From the cell containing the given text, extract its center point as (X, Y) coordinate. 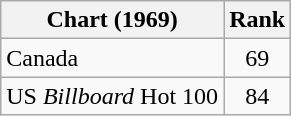
US Billboard Hot 100 (112, 96)
84 (258, 96)
Canada (112, 58)
69 (258, 58)
Rank (258, 20)
Chart (1969) (112, 20)
